Extract the [x, y] coordinate from the center of the cell holding the provided text.  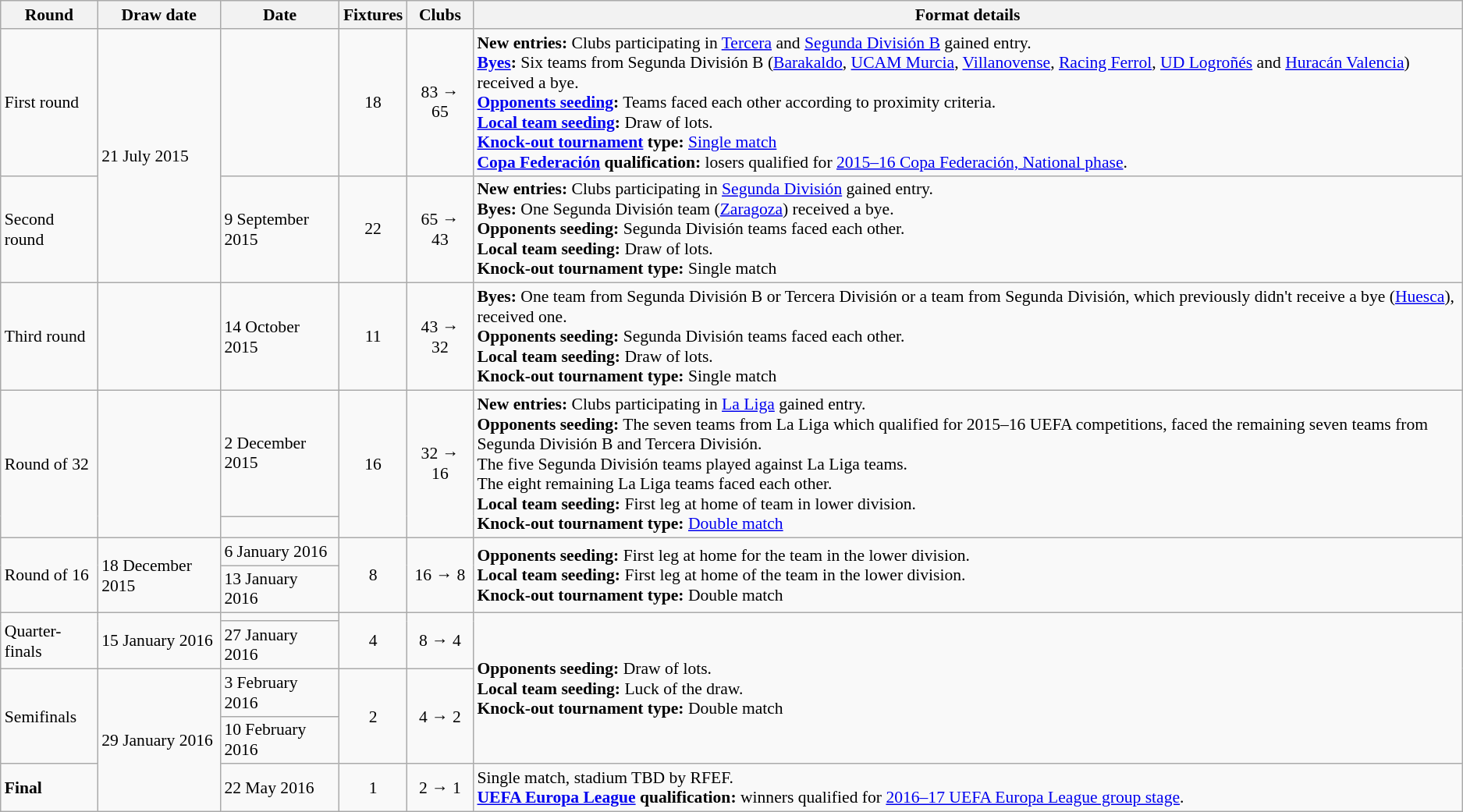
22 May 2016 [279, 788]
Opponents seeding: Draw of lots.Local team seeding: Luck of the draw.Knock-out tournament type: Double match [968, 689]
Round [49, 15]
43 → 32 [440, 337]
Third round [49, 337]
29 January 2016 [159, 739]
11 [373, 337]
15 January 2016 [159, 641]
Fixtures [373, 15]
3 February 2016 [279, 693]
Final [49, 788]
32 → 16 [440, 465]
Single match, stadium TBD by RFEF.UEFA Europa League qualification: winners qualified for 2016–17 UEFA Europa League group stage. [968, 788]
18 [373, 103]
1 [373, 788]
16 → 8 [440, 576]
Round of 32 [49, 465]
Format details [968, 15]
Draw date [159, 15]
2 → 1 [440, 788]
65 → 43 [440, 229]
4 → 2 [440, 716]
9 September 2015 [279, 229]
8 → 4 [440, 641]
21 July 2015 [159, 156]
2 December 2015 [279, 454]
4 [373, 641]
Quarter-finals [49, 641]
14 October 2015 [279, 337]
2 [373, 716]
6 January 2016 [279, 551]
16 [373, 465]
10 February 2016 [279, 739]
8 [373, 576]
Date [279, 15]
18 December 2015 [159, 576]
Round of 16 [49, 576]
Semifinals [49, 716]
83 → 65 [440, 103]
13 January 2016 [279, 590]
Clubs [440, 15]
22 [373, 229]
First round [49, 103]
27 January 2016 [279, 644]
Second round [49, 229]
